Extract the [x, y] coordinate from the center of the cell holding the provided text.  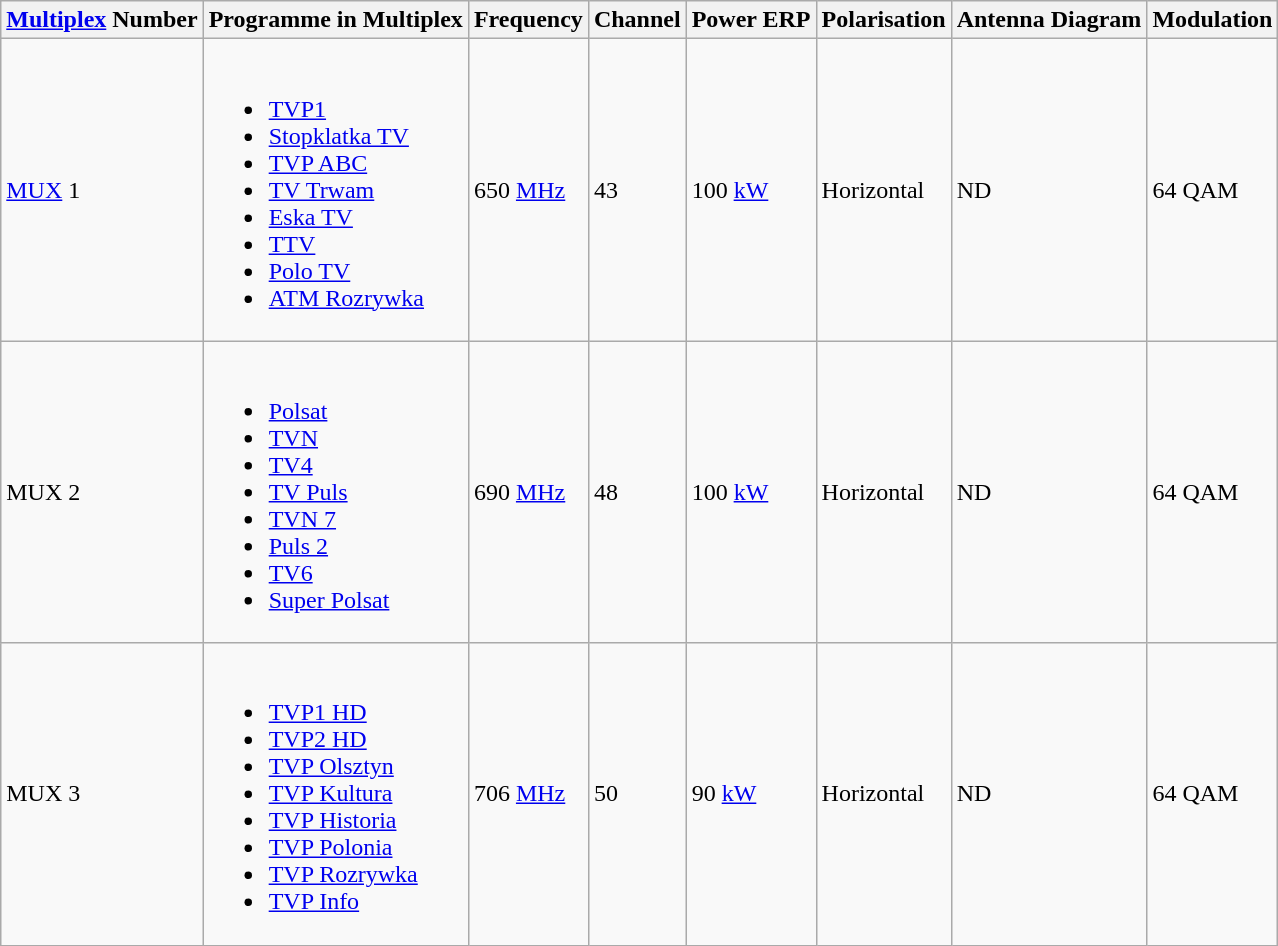
90 kW [751, 794]
TVP1 HDTVP2 HDTVP OlsztynTVP KulturaTVP HistoriaTVP PoloniaTVP RozrywkaTVP Info [336, 794]
Modulation [1212, 20]
TVP1Stopklatka TVTVP ABCTV TrwamEska TVTTVPolo TVATM Rozrywka [336, 190]
MUX 3 [102, 794]
706 MHz [528, 794]
Channel [637, 20]
Frequency [528, 20]
50 [637, 794]
48 [637, 492]
MUX 1 [102, 190]
650 MHz [528, 190]
Polarisation [884, 20]
690 MHz [528, 492]
43 [637, 190]
Power ERP [751, 20]
Antenna Diagram [1049, 20]
MUX 2 [102, 492]
PolsatTVNTV4TV PulsTVN 7Puls 2TV6Super Polsat [336, 492]
Multiplex Number [102, 20]
Programme in Multiplex [336, 20]
